Detect which cell encompasses the target text, then output its [x, y] center coordinate. 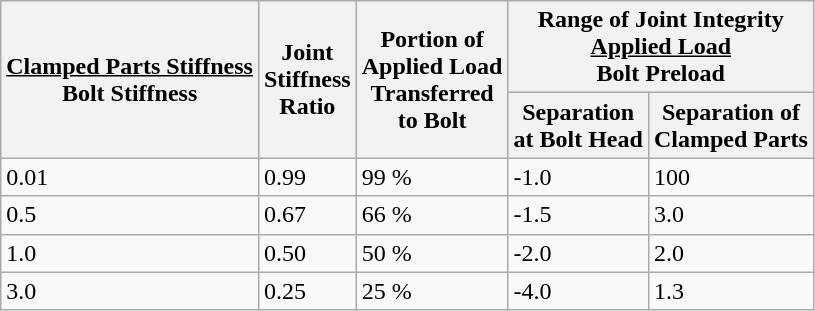
-1.5 [578, 215]
2.0 [730, 253]
Separation ofClamped Parts [730, 126]
100 [730, 177]
Portion of Applied Load Transferred to Bolt [432, 80]
1.3 [730, 291]
0.50 [307, 253]
25 % [432, 291]
Range of Joint IntegrityApplied LoadBolt Preload [660, 47]
0.5 [130, 215]
-2.0 [578, 253]
-4.0 [578, 291]
Clamped Parts StiffnessBolt Stiffness [130, 80]
1.0 [130, 253]
0.99 [307, 177]
50 % [432, 253]
0.67 [307, 215]
99 % [432, 177]
JointStiffnessRatio [307, 80]
Separationat Bolt Head [578, 126]
66 % [432, 215]
0.01 [130, 177]
-1.0 [578, 177]
0.25 [307, 291]
